Return (X, Y) of the center of cell containing provided text 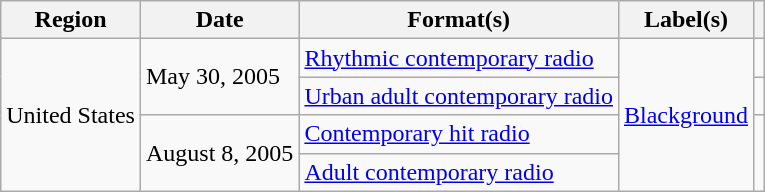
Region (71, 20)
Adult contemporary radio (459, 172)
August 8, 2005 (219, 153)
Date (219, 20)
Label(s) (686, 20)
Rhythmic contemporary radio (459, 58)
Urban adult contemporary radio (459, 96)
May 30, 2005 (219, 77)
Blackground (686, 115)
United States (71, 115)
Format(s) (459, 20)
Contemporary hit radio (459, 134)
